Scan for the cell matching the given text and deliver its [x, y] coordinate at center. 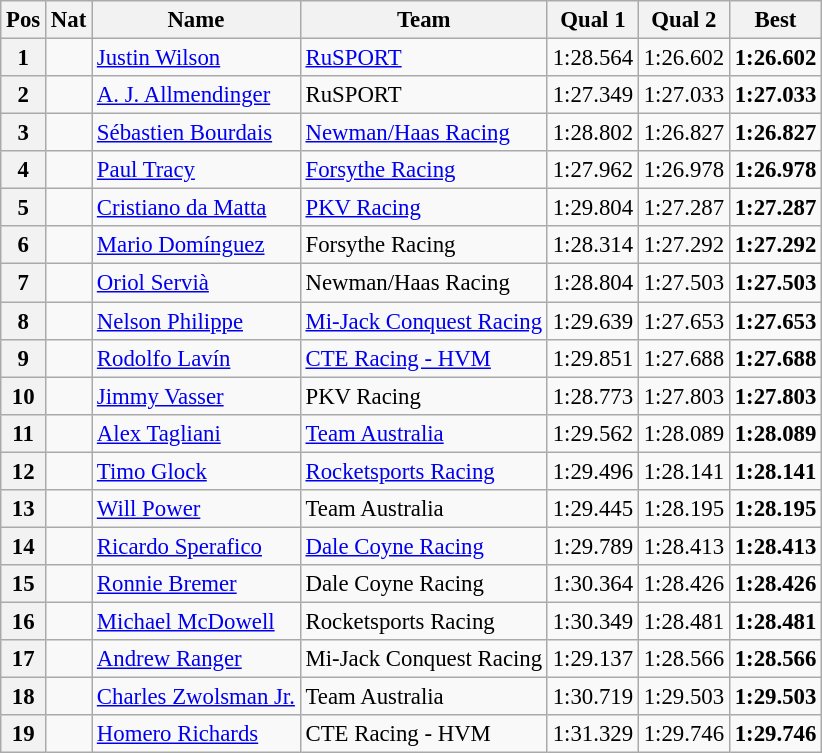
Oriol Servià [196, 283]
1:28.314 [592, 245]
Qual 1 [592, 20]
Ricardo Sperafico [196, 546]
Homero Richards [196, 734]
13 [24, 509]
Name [196, 20]
Mario Domínguez [196, 245]
Team [424, 20]
12 [24, 471]
1:29.639 [592, 321]
1:27.962 [592, 170]
10 [24, 396]
19 [24, 734]
1:30.349 [592, 621]
A. J. Allmendinger [196, 95]
1:29.789 [592, 546]
Andrew Ranger [196, 659]
Charles Zwolsman Jr. [196, 697]
17 [24, 659]
6 [24, 245]
Qual 2 [684, 20]
Cristiano da Matta [196, 208]
Ronnie Bremer [196, 584]
Best [775, 20]
1:29.804 [592, 208]
Paul Tracy [196, 170]
Michael McDowell [196, 621]
9 [24, 358]
1:28.804 [592, 283]
5 [24, 208]
14 [24, 546]
1:28.773 [592, 396]
1:29.562 [592, 433]
1:29.496 [592, 471]
1:30.364 [592, 584]
15 [24, 584]
Will Power [196, 509]
1:28.564 [592, 58]
1:27.349 [592, 95]
11 [24, 433]
Timo Glock [196, 471]
8 [24, 321]
Rodolfo Lavín [196, 358]
Jimmy Vasser [196, 396]
Alex Tagliani [196, 433]
16 [24, 621]
2 [24, 95]
1:28.802 [592, 133]
1:29.851 [592, 358]
Nelson Philippe [196, 321]
Sébastien Bourdais [196, 133]
Pos [24, 20]
1 [24, 58]
1:30.719 [592, 697]
Justin Wilson [196, 58]
4 [24, 170]
1:29.445 [592, 509]
3 [24, 133]
Nat [69, 20]
1:31.329 [592, 734]
7 [24, 283]
18 [24, 697]
1:29.137 [592, 659]
